Capture the cell that displays the provided text and extract its [X, Y] central coordinate. 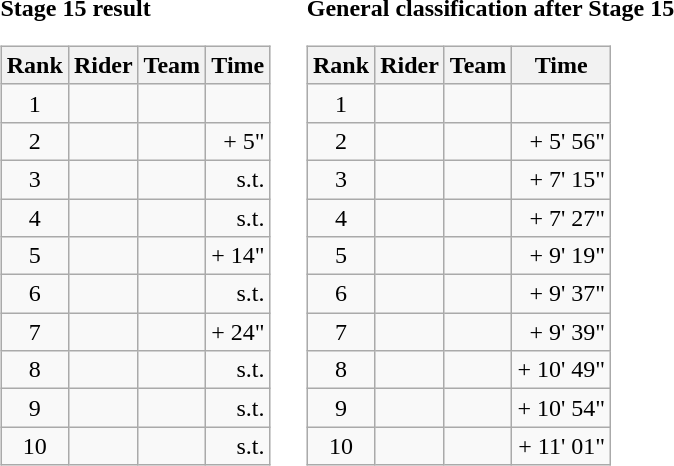
+ 7' 27" [562, 217]
+ 9' 19" [562, 256]
+ 7' 15" [562, 179]
+ 9' 39" [562, 332]
+ 14" [238, 256]
+ 5" [238, 141]
+ 10' 54" [562, 408]
+ 24" [238, 332]
+ 5' 56" [562, 141]
+ 11' 01" [562, 446]
+ 9' 37" [562, 294]
+ 10' 49" [562, 370]
